Determine the (X, Y) coordinate at the center of the cell enclosing the given text.  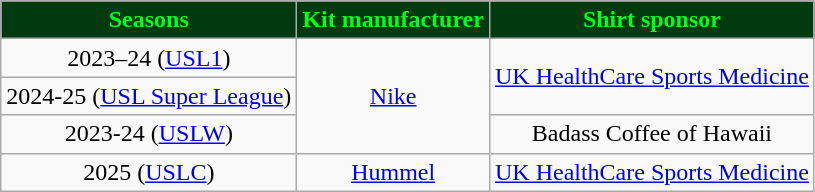
2023-24 (USLW) (149, 134)
Seasons (149, 20)
Badass Coffee of Hawaii (652, 134)
Hummel (394, 172)
2023–24 (USL1) (149, 58)
Shirt sponsor (652, 20)
Nike (394, 96)
2025 (USLC) (149, 172)
2024-25 (USL Super League) (149, 96)
Kit manufacturer (394, 20)
